Detect which cell encompasses the target text, then output its [x, y] center coordinate. 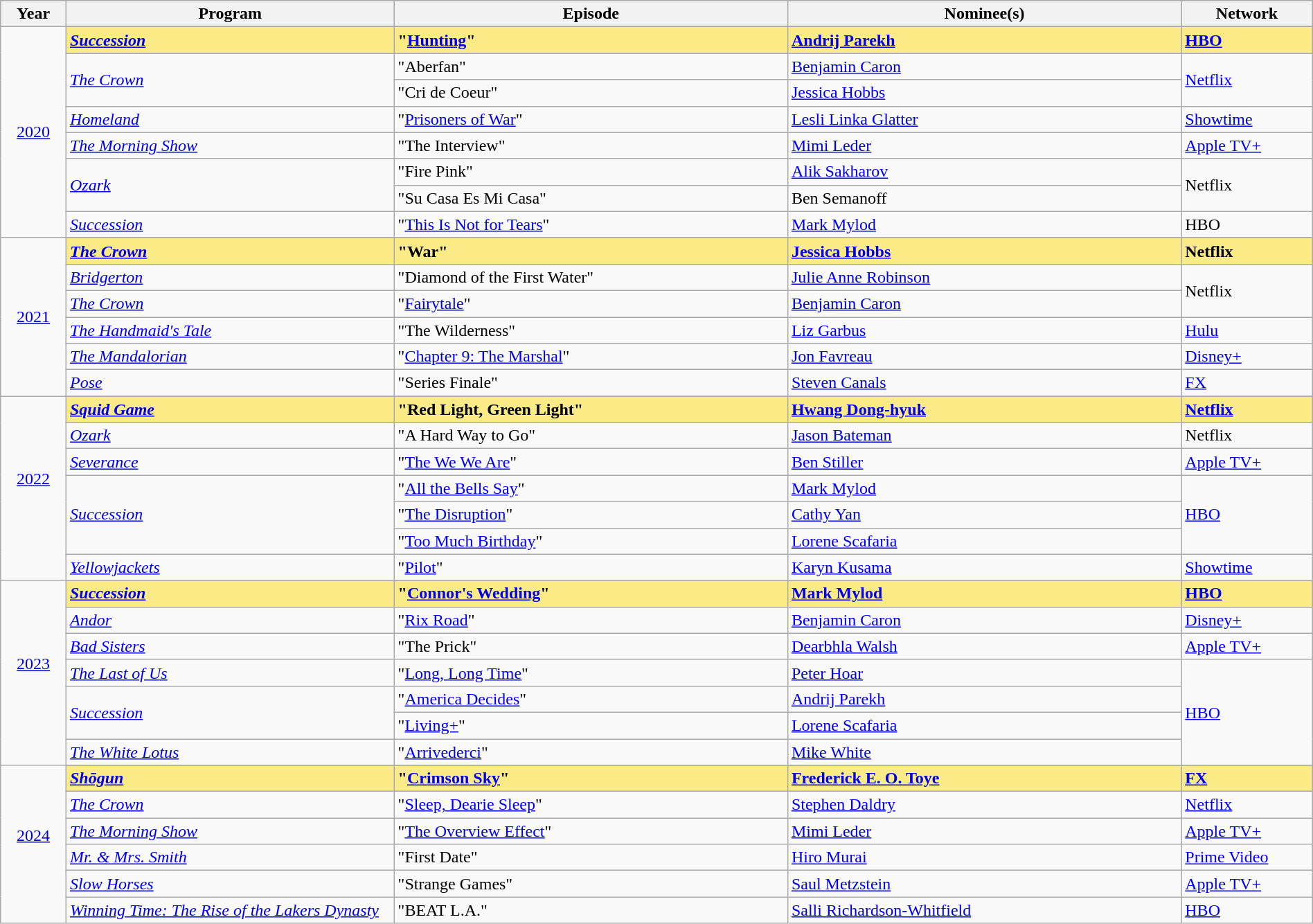
2020 [33, 132]
The Mandalorian [230, 357]
The Handmaid's Tale [230, 330]
Year [33, 14]
Andor [230, 620]
Mike White [984, 752]
Saul Metzstein [984, 884]
"America Decides" [591, 699]
Prime Video [1247, 858]
Stephen Daldry [984, 805]
Dearbhla Walsh [984, 646]
The White Lotus [230, 752]
Pose [230, 383]
"First Date" [591, 858]
Julie Anne Robinson [984, 277]
Nominee(s) [984, 14]
"Series Finale" [591, 383]
"Red Light, Green Light" [591, 409]
"All the Bells Say" [591, 488]
Winning Time: The Rise of the Lakers Dynasty [230, 910]
"Connor's Wedding" [591, 594]
"The Prick" [591, 646]
"Crimson Sky" [591, 779]
"War" [591, 251]
"Cri de Coeur" [591, 93]
Severance [230, 462]
Karyn Kusama [984, 567]
"The Interview" [591, 145]
"The Wilderness" [591, 330]
Hulu [1247, 330]
Peter Hoar [984, 673]
"The We We Are" [591, 462]
Shōgun [230, 779]
The Last of Us [230, 673]
2021 [33, 317]
Network [1247, 14]
"Living+" [591, 725]
Alik Sakharov [984, 172]
Episode [591, 14]
Liz Garbus [984, 330]
Steven Canals [984, 383]
Squid Game [230, 409]
2022 [33, 488]
Jason Bateman [984, 436]
"BEAT L.A." [591, 910]
"Fairytale" [591, 303]
"Strange Games" [591, 884]
Bridgerton [230, 277]
"Pilot" [591, 567]
2023 [33, 673]
Salli Richardson-Whitfield [984, 910]
Ben Semanoff [984, 198]
Hwang Dong-hyuk [984, 409]
Jon Favreau [984, 357]
"Sleep, Dearie Sleep" [591, 805]
"This Is Not for Tears" [591, 224]
"The Disruption" [591, 515]
"Su Casa Es Mi Casa" [591, 198]
"Fire Pink" [591, 172]
"Aberfan" [591, 66]
"Prisoners of War" [591, 119]
"Hunting" [591, 40]
"Chapter 9: The Marshal" [591, 357]
"Diamond of the First Water" [591, 277]
Homeland [230, 119]
Cathy Yan [984, 515]
Ben Stiller [984, 462]
Yellowjackets [230, 567]
"Long, Long Time" [591, 673]
Lesli Linka Glatter [984, 119]
Slow Horses [230, 884]
Hiro Murai [984, 858]
Bad Sisters [230, 646]
Frederick E. O. Toye [984, 779]
"Arrivederci" [591, 752]
"Rix Road" [591, 620]
"A Hard Way to Go" [591, 436]
Program [230, 14]
Mr. & Mrs. Smith [230, 858]
"Too Much Birthday" [591, 541]
"The Overview Effect" [591, 831]
2024 [33, 844]
